Return [X, Y] of the center of cell containing provided text 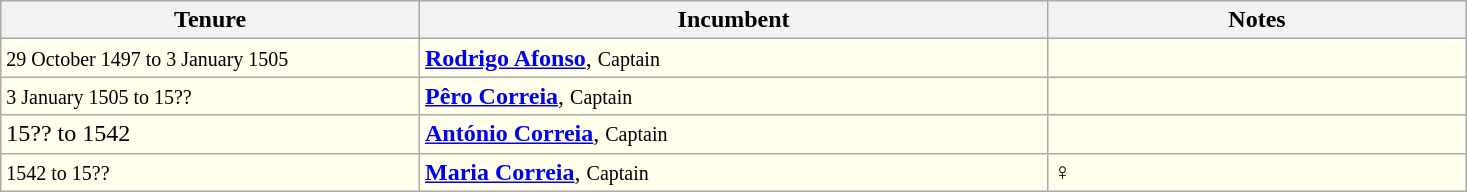
29 October 1497 to 3 January 1505 [210, 58]
Notes [1258, 20]
Maria Correia, Captain [734, 172]
António Correia, Captain [734, 134]
♀ [1258, 172]
3 January 1505 to 15?? [210, 96]
15?? to 1542 [210, 134]
Incumbent [734, 20]
1542 to 15?? [210, 172]
Rodrigo Afonso, Captain [734, 58]
Pêro Correia, Captain [734, 96]
Tenure [210, 20]
